Return the [X, Y] coordinate for the center point of the cell that contains the specified text.  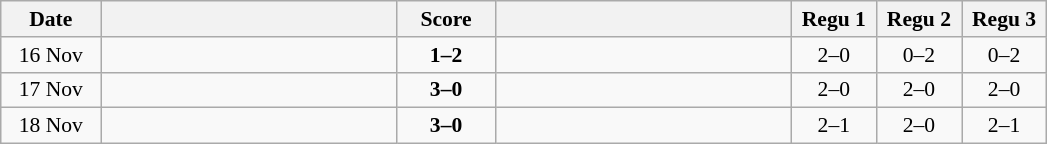
18 Nov [51, 126]
16 Nov [51, 55]
Regu 3 [1004, 19]
Date [51, 19]
Score [446, 19]
Regu 1 [834, 19]
1–2 [446, 55]
Regu 2 [918, 19]
17 Nov [51, 90]
